Capture the cell that displays the provided text and extract its (X, Y) central coordinate. 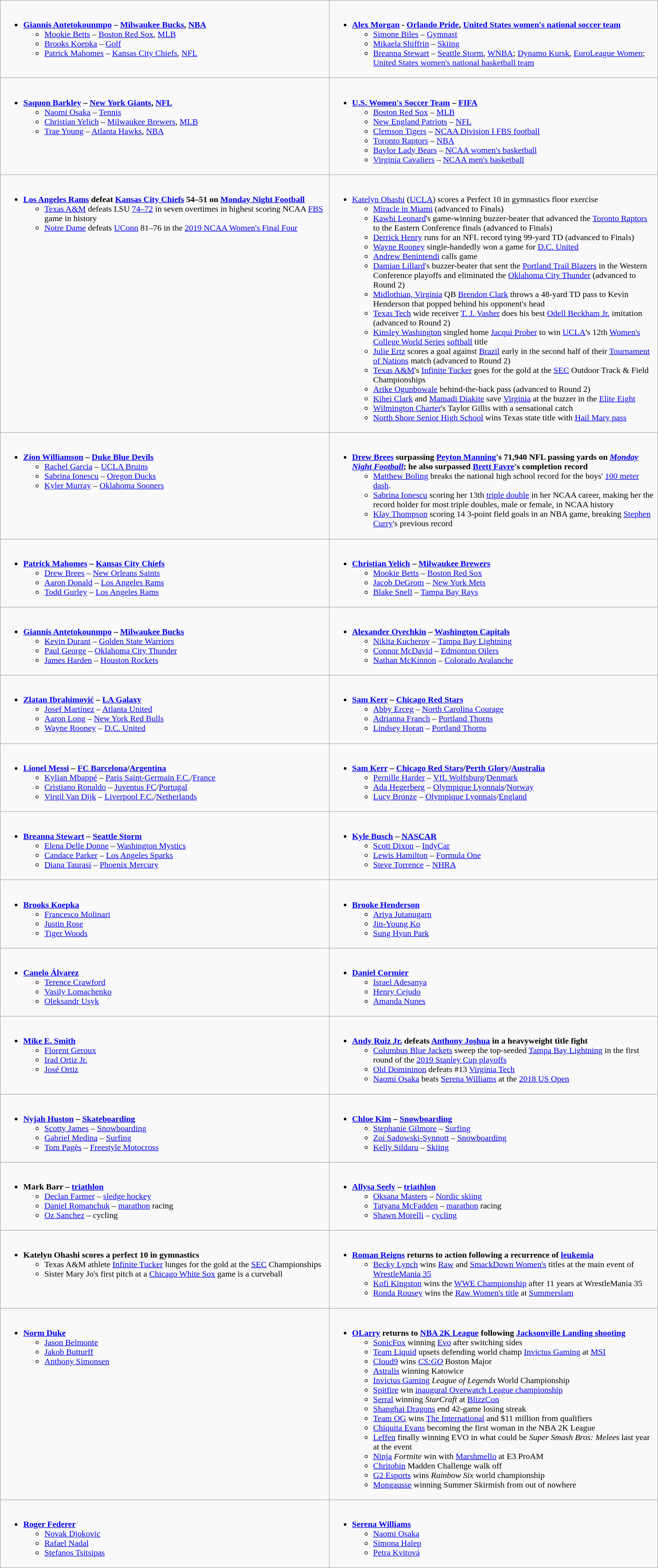
Zlatan Ibrahimović – LA GalaxyJosef Martínez – Atlanta UnitedAaron Long – New York Red BullsWayne Rooney – D.C. United (164, 709)
Giannis Antetokounmpo – Milwaukee BucksKevin Durant – Golden State WarriorsPaul George – Oklahoma City ThunderJames Harden – Houston Rockets (164, 641)
Christian Yelich – Milwaukee BrewersMookie Betts – Boston Red SoxJacob DeGrom – New York MetsBlake Snell – Tampa Bay Rays (493, 573)
Mike E. SmithFlorent GerouxIrad Ortiz Jr.José Ortiz (164, 1055)
Giannis Antetokounmpo – Milwaukee Bucks, NBAMookie Betts – Boston Red Sox, MLBBrooks Koepka – GolfPatrick Mahomes – Kansas City Chiefs, NFL (164, 39)
Patrick Mahomes – Kansas City ChiefsDrew Brees – New Orleans SaintsAaron Donald – Los Angeles RamsTodd Gurley – Los Angeles Rams (164, 573)
Zion Williamson – Duke Blue DevilsRachel Garcia – UCLA BruinsSabrina Ionescu – Oregon DucksKyler Murray – Oklahoma Sooners (164, 486)
Serena WilliamsNaomi OsakaSimona HalepPetra Kvitová (493, 1534)
Brooke HendersonAriya JutanugarnJin-Young KoSung Hyun Park (493, 914)
Norm DukeJason BelmonteJakob ButturffAnthony Simonsen (164, 1404)
Alexander Ovechkin – Washington CapitalsNikita Kucherov – Tampa Bay LightningConnor McDavid – Edmonton OilersNathan McKinnon – Colorado Avalanche (493, 641)
Sam Kerr – Chicago Red StarsAbby Erceg – North Carolina CourageAdrianna Franch – Portland ThornsLindsey Horan – Portland Thorns (493, 709)
Daniel CormierIsrael AdesanyaHenry CejudoAmanda Nunes (493, 982)
Chloe Kim – SnowboardingStephanie Gilmore – SurfingZoi Sadowski-Synnott – SnowboardingKelly Sildaru – Skiing (493, 1128)
Mark Barr – triathlonDeclan Farmer – sledge hockeyDaniel Romanchuk – marathon racingOz Sanchez – cycling (164, 1196)
Canelo ÁlvarezTerence CrawfordVasily LomachenkoOleksandr Usyk (164, 982)
Allysa Seely – triathlonOksana Masters – Nordic skiingTatyana McFadden – marathon racingShawn Morelli – cycling (493, 1196)
Breanna Stewart – Seattle StormElena Delle Donne – Washington MysticsCandace Parker – Los Angeles SparksDiana Taurasi – Phoenix Mercury (164, 846)
Kyle Busch – NASCARScott Dixon – IndyCarLewis Hamilton – Formula OneSteve Torrence – NHRA (493, 846)
Roger FedererNovak DjokovicRafael NadalStefanos Tsitsipas (164, 1534)
Brooks KoepkaFrancesco MolinariJustin RoseTiger Woods (164, 914)
Nyjah Huston – SkateboardingScotty James – SnowboardingGabriel Medina – SurfingTom Pagès – Freestyle Motocross (164, 1128)
Saquon Barkley – New York Giants, NFLNaomi Osaka – TennisChristian Yelich – Milwaukee Brewers, MLBTrae Young – Atlanta Hawks, NBA (164, 127)
